Extract the [x, y] coordinate from the center of the cell holding the provided text.  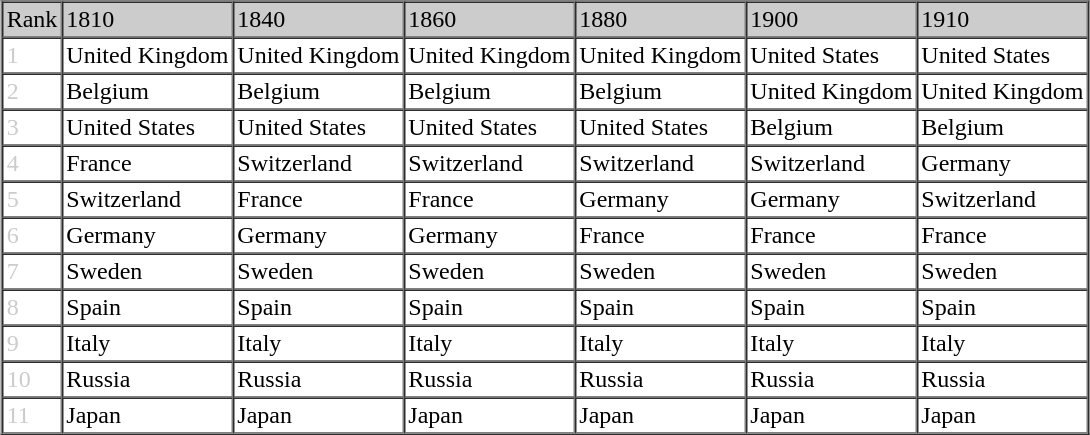
1840 [318, 20]
3 [32, 128]
11 [32, 416]
1910 [1002, 20]
10 [32, 380]
9 [32, 344]
5 [32, 200]
4 [32, 164]
1810 [148, 20]
7 [32, 272]
1 [32, 56]
Rank [32, 20]
2 [32, 92]
1880 [660, 20]
1900 [832, 20]
6 [32, 236]
1860 [490, 20]
8 [32, 308]
